Search for the cell housing the specified text and yield its [X, Y] center coordinate. 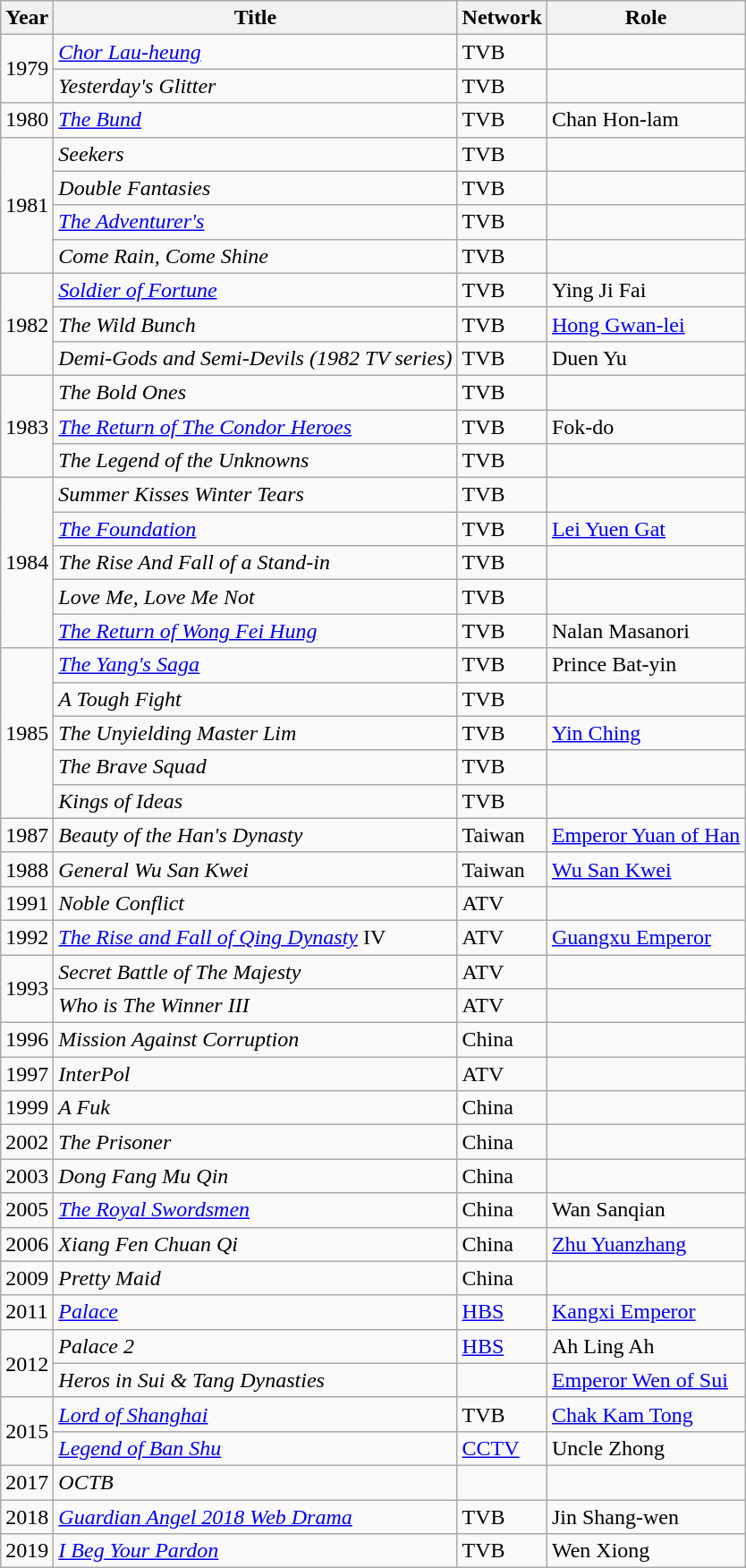
Uncle Zhong [646, 1448]
2002 [27, 1142]
Wu San Kwei [646, 869]
The Rise And Fall of a Stand-in [256, 563]
Nalan Masanori [646, 631]
Zhu Yuanzhang [646, 1244]
The Yang's Saga [256, 665]
1980 [27, 120]
The Legend of the Unknowns [256, 461]
Ah Ling Ah [646, 1346]
Dong Fang Mu Qin [256, 1176]
1993 [27, 988]
1991 [27, 903]
The Prisoner [256, 1142]
I Beg Your Pardon [256, 1551]
Beauty of the Han's Dynasty [256, 835]
The Rise and Fall of Qing Dynasty IV [256, 937]
Double Fantasies [256, 188]
2017 [27, 1482]
The Royal Swordsmen [256, 1210]
General Wu San Kwei [256, 869]
1992 [27, 937]
Noble Conflict [256, 903]
1997 [27, 1074]
Chan Hon-lam [646, 120]
Xiang Fen Chuan Qi [256, 1244]
1996 [27, 1040]
Prince Bat-yin [646, 665]
Lord of Shanghai [256, 1414]
Year [27, 18]
Duen Yu [646, 358]
The Bold Ones [256, 392]
Hong Gwan-lei [646, 324]
Heros in Sui & Tang Dynasties [256, 1380]
2006 [27, 1244]
1988 [27, 869]
The Foundation [256, 529]
1979 [27, 69]
Pretty Maid [256, 1278]
A Tough Fight [256, 699]
2003 [27, 1176]
The Bund [256, 120]
2019 [27, 1551]
Wan Sanqian [646, 1210]
Guardian Angel 2018 Web Drama [256, 1517]
1984 [27, 563]
Kings of Ideas [256, 801]
Emperor Wen of Sui [646, 1380]
1985 [27, 733]
2011 [27, 1312]
Summer Kisses Winter Tears [256, 495]
Title [256, 18]
CCTV [502, 1448]
Palace 2 [256, 1346]
Secret Battle of The Majesty [256, 971]
Legend of Ban Shu [256, 1448]
Soldier of Fortune [256, 290]
Seekers [256, 154]
The Wild Bunch [256, 324]
Emperor Yuan of Han [646, 835]
Guangxu Emperor [646, 937]
1999 [27, 1108]
1982 [27, 324]
Demi-Gods and Semi-Devils (1982 TV series) [256, 358]
The Adventurer's [256, 222]
1981 [27, 205]
The Brave Squad [256, 767]
Network [502, 18]
Who is The Winner III [256, 1006]
Wen Xiong [646, 1551]
The Return of The Condor Heroes [256, 427]
2012 [27, 1363]
Chor Lau-heung [256, 52]
2018 [27, 1517]
2005 [27, 1210]
1987 [27, 835]
Yin Ching [646, 733]
Chak Kam Tong [646, 1414]
Love Me, Love Me Not [256, 597]
Kangxi Emperor [646, 1312]
The Unyielding Master Lim [256, 733]
OCTB [256, 1482]
Come Rain, Come Shine [256, 256]
Ying Ji Fai [646, 290]
Jin Shang-wen [646, 1517]
Palace [256, 1312]
InterPol [256, 1074]
A Fuk [256, 1108]
1983 [27, 426]
Lei Yuen Gat [646, 529]
2009 [27, 1278]
Yesterday's Glitter [256, 86]
Role [646, 18]
Fok-do [646, 427]
Mission Against Corruption [256, 1040]
2015 [27, 1431]
The Return of Wong Fei Hung [256, 631]
